Search for the cell housing the specified text and yield its [X, Y] center coordinate. 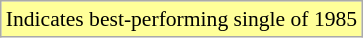
Indicates best-performing single of 1985 [182, 19]
